Identify which cell holds the provided text, then report its [X, Y] central coordinate. 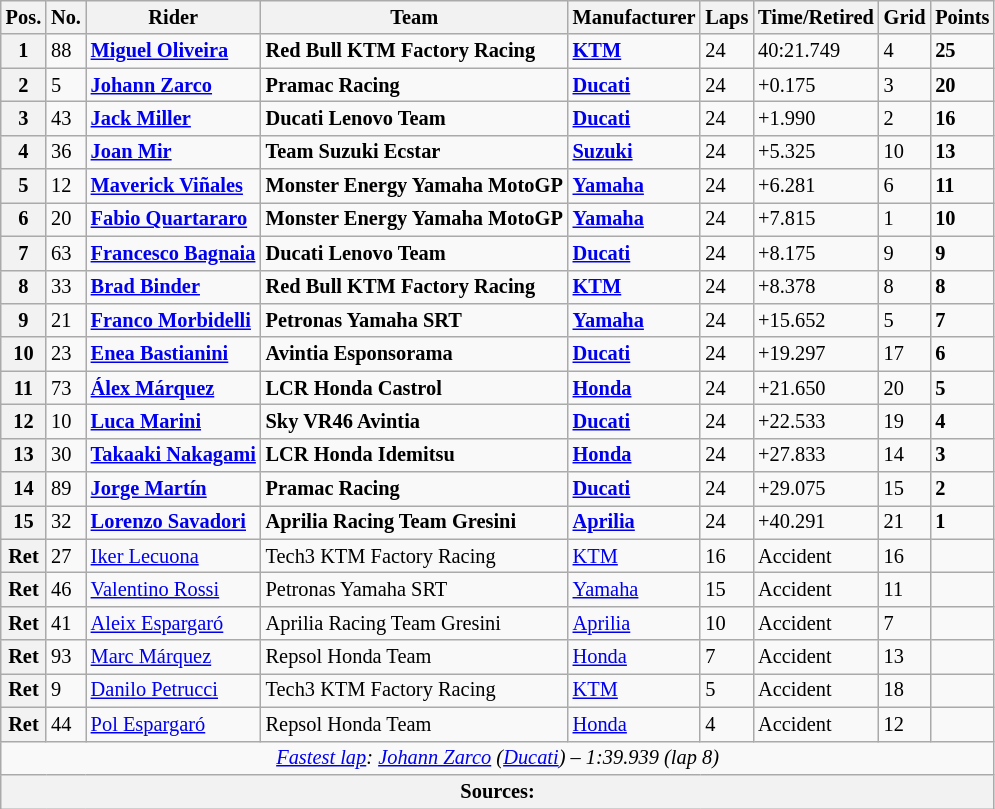
Avintia Esponsorama [414, 354]
+27.833 [816, 455]
89 [66, 489]
Maverick Viñales [174, 186]
30 [66, 455]
Laps [726, 17]
93 [66, 657]
+0.175 [816, 85]
LCR Honda Castrol [414, 388]
Brad Binder [174, 287]
Suzuki [634, 152]
18 [905, 690]
Aleix Espargaró [174, 623]
Enea Bastianini [174, 354]
Lorenzo Savadori [174, 522]
63 [66, 253]
+22.533 [816, 421]
+29.075 [816, 489]
Points [962, 17]
Fastest lap: Johann Zarco (Ducati) – 1:39.939 (lap 8) [498, 758]
17 [905, 354]
Grid [905, 17]
Fabio Quartararo [174, 219]
+19.297 [816, 354]
Marc Márquez [174, 657]
40:21.749 [816, 51]
Rider [174, 17]
46 [66, 589]
36 [66, 152]
Jack Miller [174, 118]
23 [66, 354]
+15.652 [816, 320]
+1.990 [816, 118]
+5.325 [816, 152]
Álex Márquez [174, 388]
Joan Mir [174, 152]
Iker Lecuona [174, 556]
41 [66, 623]
Manufacturer [634, 17]
43 [66, 118]
33 [66, 287]
Jorge Martín [174, 489]
Time/Retired [816, 17]
19 [905, 421]
88 [66, 51]
27 [66, 556]
44 [66, 724]
Sources: [498, 791]
Danilo Petrucci [174, 690]
32 [66, 522]
Johann Zarco [174, 85]
+8.378 [816, 287]
Miguel Oliveira [174, 51]
Valentino Rossi [174, 589]
LCR Honda Idemitsu [414, 455]
25 [962, 51]
Sky VR46 Avintia [414, 421]
+21.650 [816, 388]
Team Suzuki Ecstar [414, 152]
+6.281 [816, 186]
+7.815 [816, 219]
Pos. [24, 17]
73 [66, 388]
Francesco Bagnaia [174, 253]
No. [66, 17]
+40.291 [816, 522]
+8.175 [816, 253]
Franco Morbidelli [174, 320]
Takaaki Nakagami [174, 455]
Pol Espargaró [174, 724]
Team [414, 17]
Luca Marini [174, 421]
